Capture the cell that displays the provided text and extract its [x, y] central coordinate. 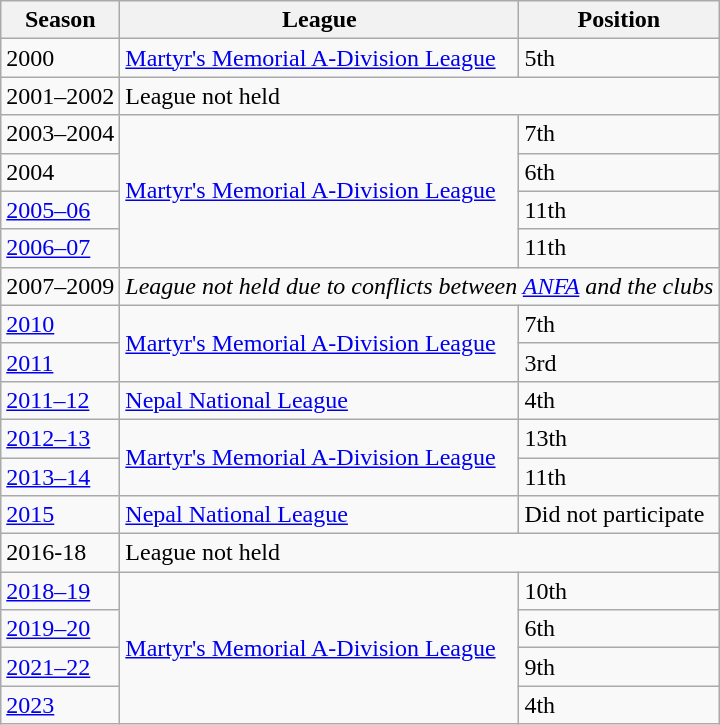
2006–07 [60, 248]
5th [619, 58]
2005–06 [60, 210]
13th [619, 438]
2015 [60, 515]
Position [619, 20]
2018–19 [60, 591]
2019–20 [60, 629]
2016-18 [60, 553]
2013–14 [60, 477]
2003–2004 [60, 134]
2004 [60, 172]
League not held due to conflicts between ANFA and the clubs [420, 286]
League [320, 20]
2012–13 [60, 438]
10th [619, 591]
2023 [60, 705]
Season [60, 20]
2001–2002 [60, 96]
2007–2009 [60, 286]
3rd [619, 362]
2010 [60, 324]
2011–12 [60, 400]
2021–22 [60, 667]
2000 [60, 58]
Did not participate [619, 515]
2011 [60, 362]
9th [619, 667]
